Find where the given text appears and provide that cell's center as (X, Y) coordinate. 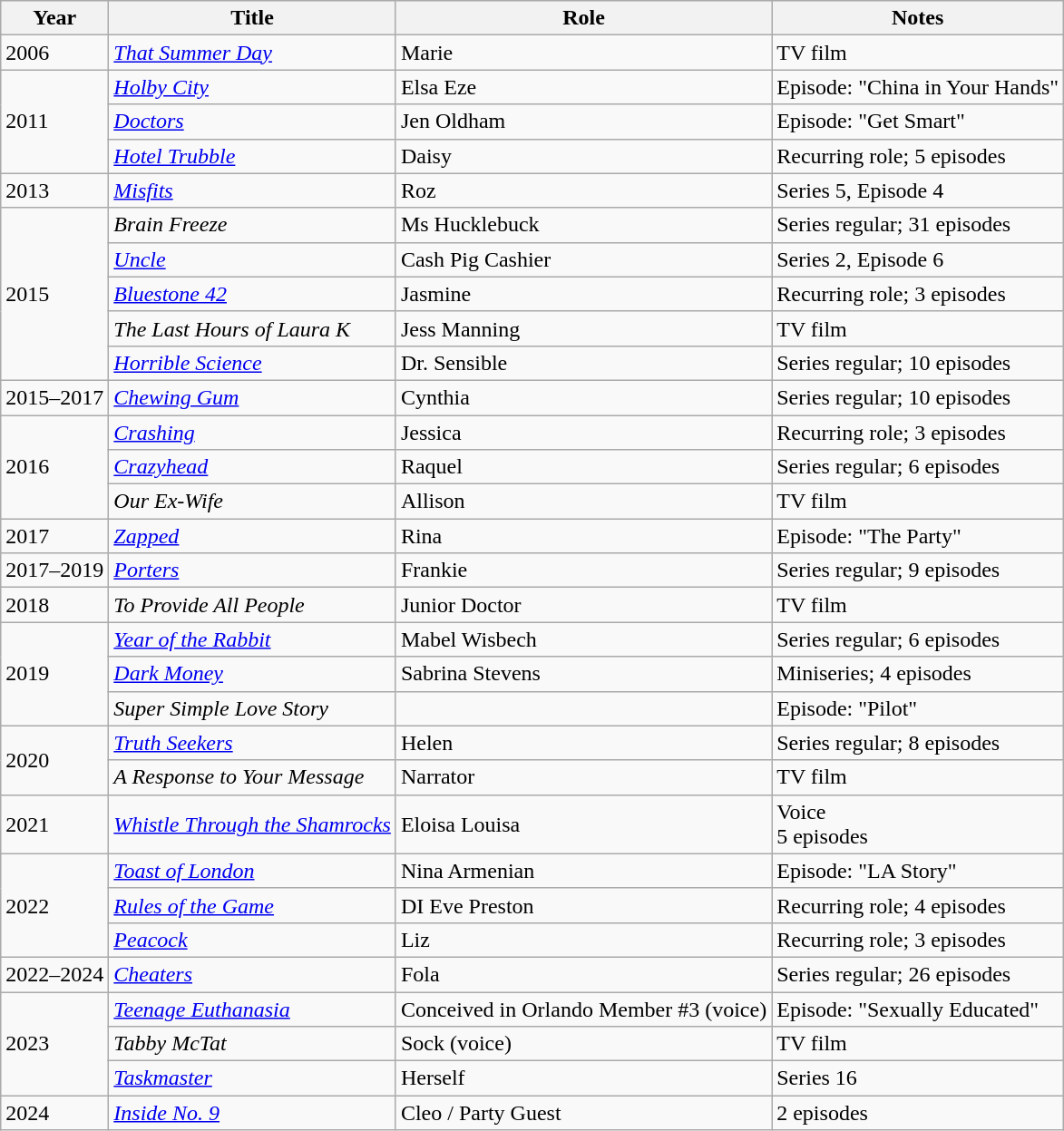
Peacock (252, 940)
Frankie (583, 570)
Episode: "LA Story" (918, 871)
2019 (54, 674)
2 episodes (918, 1113)
Raquel (583, 467)
Hotel Trubble (252, 156)
Jess Manning (583, 328)
Cynthia (583, 397)
Roz (583, 190)
Sock (voice) (583, 1044)
Truth Seekers (252, 743)
2006 (54, 53)
Dark Money (252, 674)
Taskmaster (252, 1078)
Rina (583, 536)
Year (54, 18)
Whistle Through the Shamrocks (252, 824)
Episode: "Pilot" (918, 708)
Chewing Gum (252, 397)
Allison (583, 502)
Horrible Science (252, 363)
Sabrina Stevens (583, 674)
2023 (54, 1044)
Uncle (252, 259)
To Provide All People (252, 605)
Cheaters (252, 974)
Super Simple Love Story (252, 708)
Notes (918, 18)
Series regular; 31 episodes (918, 225)
Dr. Sensible (583, 363)
Narrator (583, 777)
Marie (583, 53)
Nina Armenian (583, 871)
The Last Hours of Laura K (252, 328)
Recurring role; 5 episodes (918, 156)
Role (583, 18)
Zapped (252, 536)
Episode: "China in Your Hands" (918, 87)
Rules of the Game (252, 905)
2015 (54, 294)
A Response to Your Message (252, 777)
2022 (54, 905)
Doctors (252, 122)
Conceived in Orlando Member #3 (voice) (583, 1009)
Miniseries; 4 episodes (918, 674)
2016 (54, 467)
Junior Doctor (583, 605)
Series regular; 8 episodes (918, 743)
2022–2024 (54, 974)
Tabby McTat (252, 1044)
Mabel Wisbech (583, 639)
Jasmine (583, 294)
Ms Hucklebuck (583, 225)
Crashing (252, 433)
Series 5, Episode 4 (918, 190)
Teenage Euthanasia (252, 1009)
Fola (583, 974)
Jessica (583, 433)
Episode: "Get Smart" (918, 122)
2024 (54, 1113)
Series regular; 9 episodes (918, 570)
Inside No. 9 (252, 1113)
Toast of London (252, 871)
Cleo / Party Guest (583, 1113)
Holby City (252, 87)
2018 (54, 605)
Our Ex-Wife (252, 502)
Crazyhead (252, 467)
DI Eve Preston (583, 905)
Year of the Rabbit (252, 639)
Porters (252, 570)
That Summer Day (252, 53)
Helen (583, 743)
Herself (583, 1078)
Bluestone 42 (252, 294)
Daisy (583, 156)
Series 16 (918, 1078)
2020 (54, 760)
Series 2, Episode 6 (918, 259)
Elsa Eze (583, 87)
Eloisa Louisa (583, 824)
Episode: "The Party" (918, 536)
Recurring role; 4 episodes (918, 905)
Brain Freeze (252, 225)
2011 (54, 122)
2015–2017 (54, 397)
Liz (583, 940)
Misfits (252, 190)
2017–2019 (54, 570)
2017 (54, 536)
Episode: "Sexually Educated" (918, 1009)
2021 (54, 824)
Title (252, 18)
Series regular; 26 episodes (918, 974)
Voice5 episodes (918, 824)
Cash Pig Cashier (583, 259)
Jen Oldham (583, 122)
2013 (54, 190)
